Find where the given text appears and provide that cell's center as (x, y) coordinate. 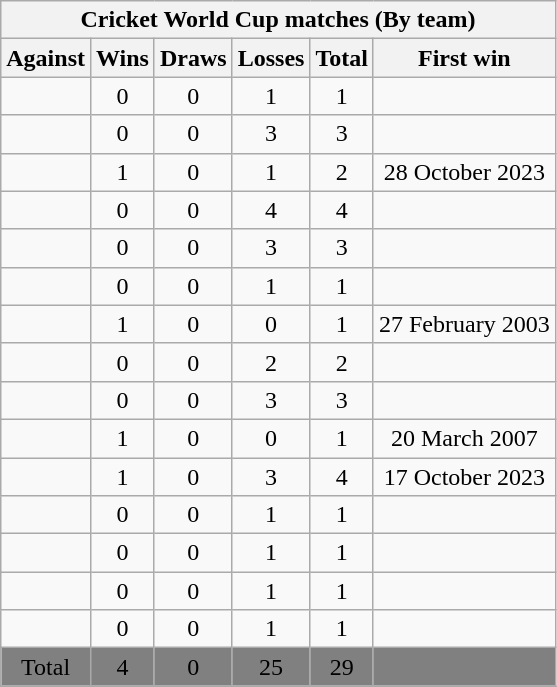
20 March 2007 (464, 438)
Losses (271, 58)
Wins (122, 58)
Against (46, 58)
Cricket World Cup matches (By team) (278, 20)
Draws (193, 58)
29 (342, 667)
First win (464, 58)
28 October 2023 (464, 172)
17 October 2023 (464, 477)
25 (271, 667)
27 February 2003 (464, 324)
